Find where the given text appears and provide that cell's center as [X, Y] coordinate. 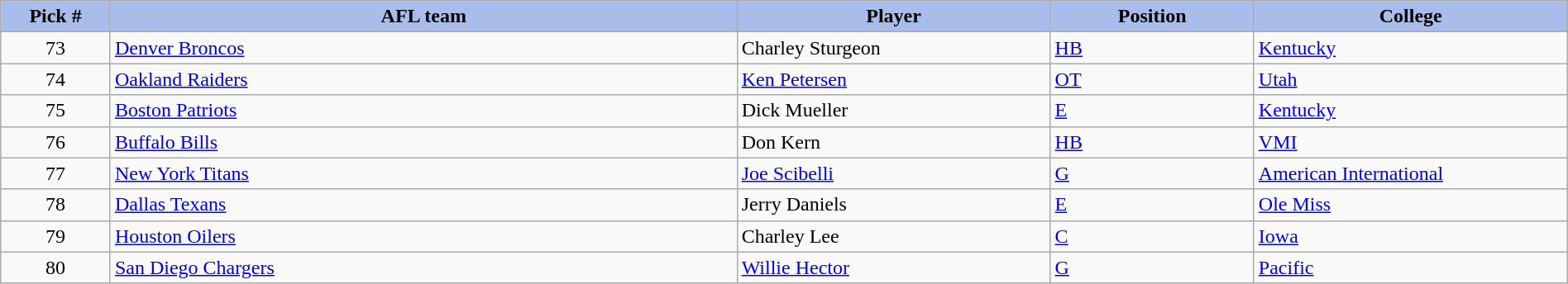
Pick # [56, 17]
Boston Patriots [423, 111]
78 [56, 205]
Buffalo Bills [423, 142]
Willie Hector [893, 267]
San Diego Chargers [423, 267]
Dick Mueller [893, 111]
Houston Oilers [423, 236]
80 [56, 267]
Don Kern [893, 142]
Charley Sturgeon [893, 48]
New York Titans [423, 173]
Ken Petersen [893, 79]
Joe Scibelli [893, 173]
AFL team [423, 17]
Position [1152, 17]
Player [893, 17]
American International [1411, 173]
76 [56, 142]
77 [56, 173]
C [1152, 236]
Dallas Texans [423, 205]
Ole Miss [1411, 205]
Denver Broncos [423, 48]
Jerry Daniels [893, 205]
75 [56, 111]
Utah [1411, 79]
Iowa [1411, 236]
79 [56, 236]
Charley Lee [893, 236]
73 [56, 48]
74 [56, 79]
Oakland Raiders [423, 79]
College [1411, 17]
Pacific [1411, 267]
VMI [1411, 142]
OT [1152, 79]
